Identify which cell holds the provided text, then report its [X, Y] central coordinate. 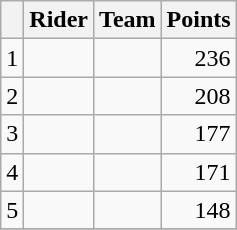
3 [12, 134]
236 [198, 58]
4 [12, 172]
177 [198, 134]
Team [128, 20]
Rider [59, 20]
Points [198, 20]
208 [198, 96]
171 [198, 172]
2 [12, 96]
148 [198, 210]
5 [12, 210]
1 [12, 58]
